Output the [x, y] coordinate of the center of the cell containing the given text.  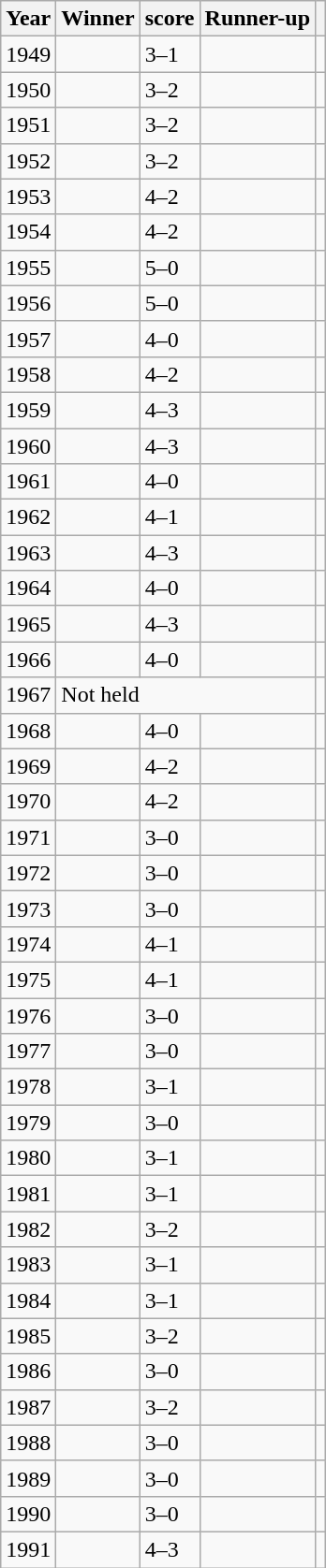
1976 [28, 1015]
1977 [28, 1052]
1952 [28, 161]
1980 [28, 1158]
1989 [28, 1478]
1984 [28, 1300]
1963 [28, 553]
1981 [28, 1194]
1973 [28, 908]
1990 [28, 1514]
1987 [28, 1407]
1954 [28, 232]
Winner [97, 19]
1979 [28, 1123]
1972 [28, 873]
1965 [28, 624]
1957 [28, 339]
1985 [28, 1336]
1967 [28, 695]
1962 [28, 517]
1949 [28, 54]
1982 [28, 1229]
1978 [28, 1087]
1970 [28, 802]
1991 [28, 1549]
1975 [28, 980]
1966 [28, 660]
1968 [28, 731]
1974 [28, 944]
1986 [28, 1372]
score [170, 19]
1971 [28, 837]
1960 [28, 446]
1961 [28, 482]
1969 [28, 766]
1953 [28, 196]
1955 [28, 268]
1958 [28, 374]
1951 [28, 125]
Not held [185, 695]
Runner-up [258, 19]
1964 [28, 588]
1983 [28, 1265]
1959 [28, 410]
1988 [28, 1443]
1950 [28, 90]
1956 [28, 303]
Year [28, 19]
